Locate the cell with the specified text and output its (x, y) center coordinate. 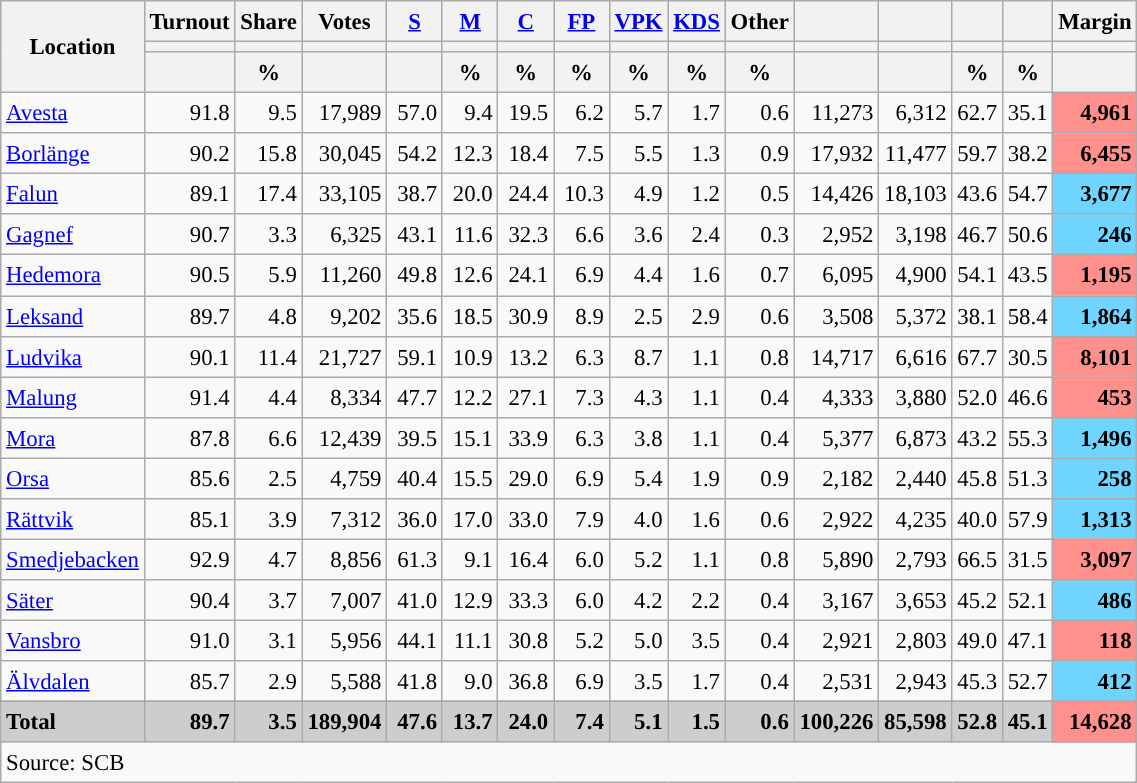
17,989 (344, 114)
12.9 (470, 600)
62.7 (977, 114)
2,952 (836, 234)
31.5 (1027, 560)
10.9 (470, 356)
47.1 (1027, 640)
33.0 (526, 520)
2,803 (916, 640)
8,334 (344, 398)
24.0 (526, 722)
Leksand (72, 316)
2,922 (836, 520)
33.9 (526, 438)
43.2 (977, 438)
24.1 (526, 276)
54.2 (415, 154)
2,793 (916, 560)
89.1 (190, 194)
32.3 (526, 234)
46.6 (1027, 398)
11.6 (470, 234)
15.8 (268, 154)
15.5 (470, 478)
24.4 (526, 194)
40.4 (415, 478)
3.3 (268, 234)
Falun (72, 194)
29.0 (526, 478)
1.3 (696, 154)
Säter (72, 600)
57.9 (1027, 520)
7.9 (582, 520)
Vansbro (72, 640)
66.5 (977, 560)
5,588 (344, 682)
3.1 (268, 640)
18.5 (470, 316)
Other (760, 22)
3,508 (836, 316)
4,333 (836, 398)
38.1 (977, 316)
47.6 (415, 722)
33,105 (344, 194)
9.1 (470, 560)
61.3 (415, 560)
3,880 (916, 398)
KDS (696, 22)
11,260 (344, 276)
8,856 (344, 560)
4,900 (916, 276)
1.5 (696, 722)
7,312 (344, 520)
S (415, 22)
453 (1095, 398)
Avesta (72, 114)
9.4 (470, 114)
12.6 (470, 276)
33.3 (526, 600)
4,961 (1095, 114)
7.4 (582, 722)
5.1 (638, 722)
M (470, 22)
3,097 (1095, 560)
Borlänge (72, 154)
91.8 (190, 114)
Gagnef (72, 234)
486 (1095, 600)
Total (72, 722)
2,531 (836, 682)
258 (1095, 478)
13.2 (526, 356)
Mora (72, 438)
3,677 (1095, 194)
5,377 (836, 438)
51.3 (1027, 478)
189,904 (344, 722)
5.5 (638, 154)
27.1 (526, 398)
92.9 (190, 560)
3.6 (638, 234)
3,198 (916, 234)
9.0 (470, 682)
85.1 (190, 520)
36.8 (526, 682)
8.9 (582, 316)
4.0 (638, 520)
6.2 (582, 114)
67.7 (977, 356)
4.7 (268, 560)
3,167 (836, 600)
1,313 (1095, 520)
Votes (344, 22)
5,956 (344, 640)
59.7 (977, 154)
90.1 (190, 356)
7.3 (582, 398)
1.9 (696, 478)
39.5 (415, 438)
14,628 (1095, 722)
43.1 (415, 234)
59.1 (415, 356)
Margin (1095, 22)
2.2 (696, 600)
43.6 (977, 194)
17.4 (268, 194)
6,312 (916, 114)
13.7 (470, 722)
16.4 (526, 560)
30,045 (344, 154)
45.3 (977, 682)
90.2 (190, 154)
5,890 (836, 560)
Hedemora (72, 276)
9.5 (268, 114)
10.3 (582, 194)
2,921 (836, 640)
57.0 (415, 114)
91.4 (190, 398)
52.8 (977, 722)
50.6 (1027, 234)
412 (1095, 682)
5.9 (268, 276)
52.0 (977, 398)
2,182 (836, 478)
Orsa (72, 478)
2,943 (916, 682)
4,759 (344, 478)
3.7 (268, 600)
3,653 (916, 600)
91.0 (190, 640)
Ludvika (72, 356)
44.1 (415, 640)
15.1 (470, 438)
11.1 (470, 640)
38.7 (415, 194)
35.6 (415, 316)
17.0 (470, 520)
5.4 (638, 478)
45.1 (1027, 722)
11,273 (836, 114)
2,440 (916, 478)
4.2 (638, 600)
49.0 (977, 640)
Source: SCB (569, 762)
1,195 (1095, 276)
9,202 (344, 316)
90.5 (190, 276)
17,932 (836, 154)
4.8 (268, 316)
4,235 (916, 520)
4.9 (638, 194)
85,598 (916, 722)
6,095 (836, 276)
100,226 (836, 722)
35.1 (1027, 114)
52.1 (1027, 600)
7.5 (582, 154)
4.3 (638, 398)
5.0 (638, 640)
90.7 (190, 234)
Älvdalen (72, 682)
90.4 (190, 600)
52.7 (1027, 682)
21,727 (344, 356)
3.9 (268, 520)
46.7 (977, 234)
2.4 (696, 234)
Turnout (190, 22)
14,426 (836, 194)
C (526, 22)
5.7 (638, 114)
7,007 (344, 600)
38.2 (1027, 154)
Malung (72, 398)
30.5 (1027, 356)
6,325 (344, 234)
Location (72, 47)
36.0 (415, 520)
18.4 (526, 154)
8,101 (1095, 356)
49.8 (415, 276)
1.2 (696, 194)
FP (582, 22)
8.7 (638, 356)
30.8 (526, 640)
85.7 (190, 682)
30.9 (526, 316)
54.1 (977, 276)
41.8 (415, 682)
40.0 (977, 520)
12.3 (470, 154)
55.3 (1027, 438)
246 (1095, 234)
0.3 (760, 234)
1,864 (1095, 316)
12.2 (470, 398)
Smedjebacken (72, 560)
0.7 (760, 276)
41.0 (415, 600)
VPK (638, 22)
20.0 (470, 194)
Rättvik (72, 520)
14,717 (836, 356)
85.6 (190, 478)
58.4 (1027, 316)
0.5 (760, 194)
18,103 (916, 194)
45.2 (977, 600)
11,477 (916, 154)
12,439 (344, 438)
47.7 (415, 398)
6,873 (916, 438)
45.8 (977, 478)
118 (1095, 640)
6,455 (1095, 154)
1,496 (1095, 438)
3.8 (638, 438)
11.4 (268, 356)
54.7 (1027, 194)
Share (268, 22)
5,372 (916, 316)
87.8 (190, 438)
43.5 (1027, 276)
6,616 (916, 356)
19.5 (526, 114)
